Determine the [X, Y] coordinate at the center of the cell enclosing the given text.  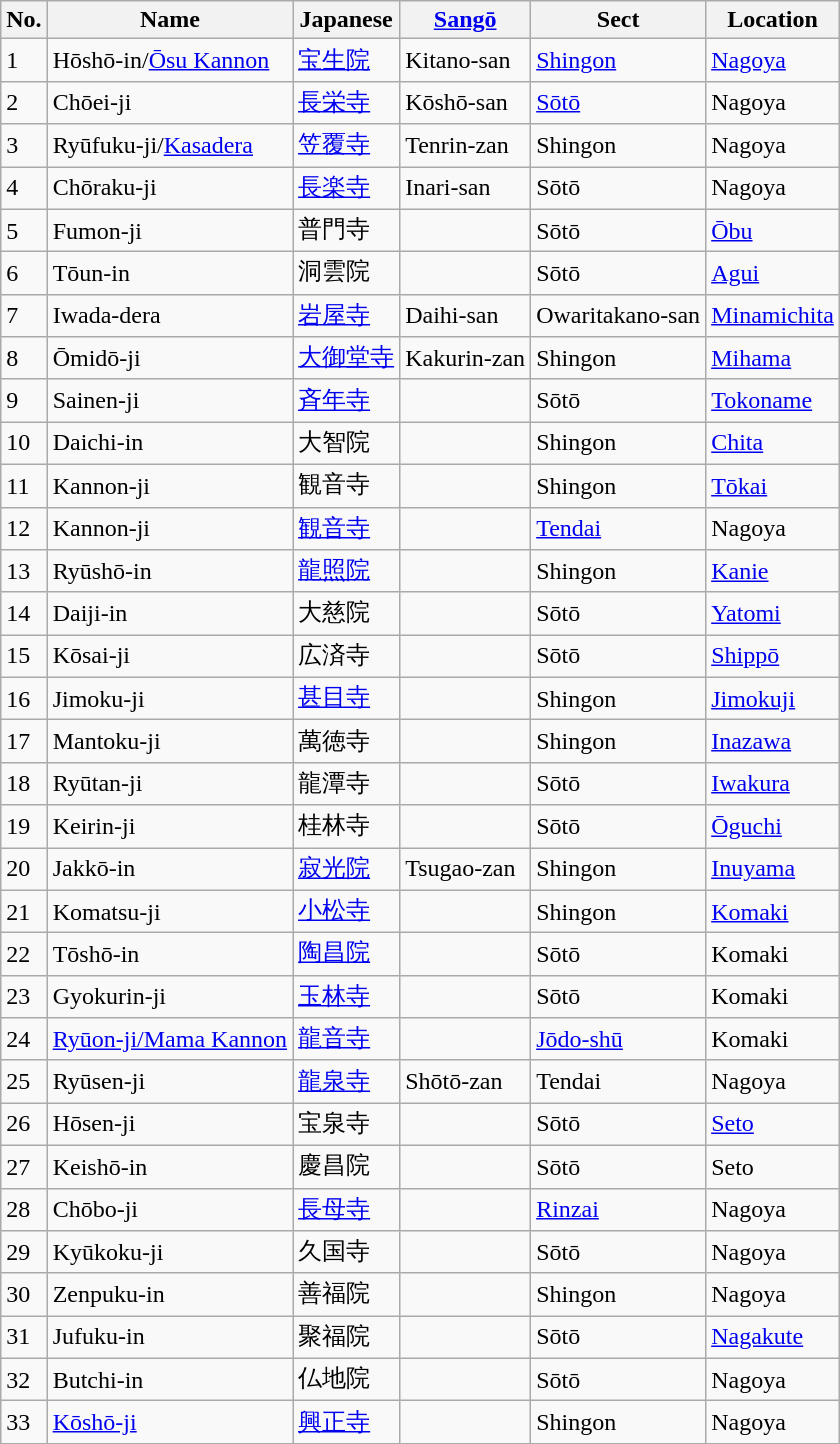
Hōshō-in/Ōsu Kannon [170, 60]
26 [24, 1124]
22 [24, 954]
32 [24, 1380]
13 [24, 572]
萬徳寺 [346, 742]
29 [24, 1252]
Ōbu [773, 230]
Chōei-ji [170, 102]
Kōshō-ji [170, 1422]
慶昌院 [346, 1166]
Tokoname [773, 400]
Daiji-in [170, 614]
Ryūtan-ji [170, 784]
大慈院 [346, 614]
Fumon-ji [170, 230]
玉林寺 [346, 996]
Sect [618, 20]
Minamichita [773, 316]
龍泉寺 [346, 1082]
Komatsu-ji [170, 912]
11 [24, 486]
善福院 [346, 1294]
Keirin-ji [170, 826]
Rinzai [618, 1210]
Yatomi [773, 614]
甚目寺 [346, 698]
17 [24, 742]
3 [24, 146]
広済寺 [346, 656]
No. [24, 20]
大智院 [346, 444]
23 [24, 996]
Ryūshō-in [170, 572]
Tōun-in [170, 274]
Nagakute [773, 1338]
16 [24, 698]
久国寺 [346, 1252]
龍音寺 [346, 1040]
Jimokuji [773, 698]
Tōkai [773, 486]
25 [24, 1082]
Kakurin-zan [466, 358]
Daihi-san [466, 316]
Tsugao-zan [466, 870]
4 [24, 188]
7 [24, 316]
20 [24, 870]
33 [24, 1422]
Iwada-dera [170, 316]
6 [24, 274]
21 [24, 912]
Chōraku-ji [170, 188]
Ōguchi [773, 826]
Ryūon-ji/Mama Kannon [170, 1040]
Kyūkoku-ji [170, 1252]
洞雲院 [346, 274]
Inazawa [773, 742]
Jufuku-in [170, 1338]
Mihama [773, 358]
10 [24, 444]
Chōbo-ji [170, 1210]
Zenpuku-in [170, 1294]
寂光院 [346, 870]
Gyokurin-ji [170, 996]
普門寺 [346, 230]
Shōtō-zan [466, 1082]
Kōshō-san [466, 102]
30 [24, 1294]
龍照院 [346, 572]
Tōshō-in [170, 954]
Chita [773, 444]
15 [24, 656]
長栄寺 [346, 102]
斉年寺 [346, 400]
Tenrin-zan [466, 146]
宝生院 [346, 60]
Iwakura [773, 784]
Inari-san [466, 188]
Jōdo-shū [618, 1040]
Mantoku-ji [170, 742]
12 [24, 528]
岩屋寺 [346, 316]
Daichi-in [170, 444]
Kitano-san [466, 60]
陶昌院 [346, 954]
1 [24, 60]
Butchi-in [170, 1380]
Ryūfuku-ji/Kasadera [170, 146]
8 [24, 358]
2 [24, 102]
27 [24, 1166]
宝泉寺 [346, 1124]
24 [24, 1040]
19 [24, 826]
Jimoku-ji [170, 698]
Owaritakano-san [618, 316]
Location [773, 20]
Agui [773, 274]
長楽寺 [346, 188]
9 [24, 400]
14 [24, 614]
龍潭寺 [346, 784]
28 [24, 1210]
Jakkō-in [170, 870]
大御堂寺 [346, 358]
長母寺 [346, 1210]
小松寺 [346, 912]
Keishō-in [170, 1166]
Ōmidō-ji [170, 358]
31 [24, 1338]
仏地院 [346, 1380]
桂林寺 [346, 826]
Shippō [773, 656]
興正寺 [346, 1422]
Sangō [466, 20]
Japanese [346, 20]
Kanie [773, 572]
Ryūsen-ji [170, 1082]
聚福院 [346, 1338]
笠覆寺 [346, 146]
18 [24, 784]
5 [24, 230]
Name [170, 20]
Hōsen-ji [170, 1124]
Kōsai-ji [170, 656]
Inuyama [773, 870]
Sainen-ji [170, 400]
